Search for the cell housing the specified text and yield its [X, Y] center coordinate. 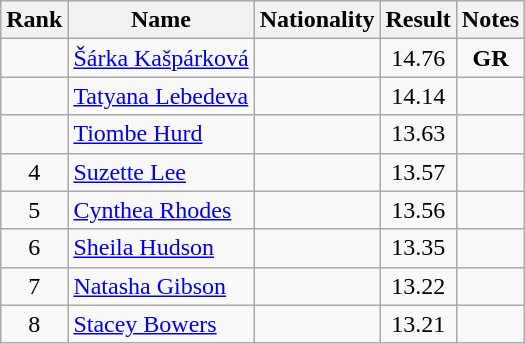
Suzette Lee [161, 172]
14.14 [418, 96]
Stacey Bowers [161, 324]
Šárka Kašpárková [161, 58]
Natasha Gibson [161, 286]
13.22 [418, 286]
13.21 [418, 324]
GR [490, 58]
Result [418, 20]
Rank [34, 20]
Name [161, 20]
Nationality [317, 20]
Sheila Hudson [161, 248]
Notes [490, 20]
4 [34, 172]
13.35 [418, 248]
7 [34, 286]
8 [34, 324]
5 [34, 210]
Cynthea Rhodes [161, 210]
13.57 [418, 172]
6 [34, 248]
13.56 [418, 210]
13.63 [418, 134]
Tatyana Lebedeva [161, 96]
Tiombe Hurd [161, 134]
14.76 [418, 58]
